Detect which cell encompasses the target text, then output its (X, Y) center coordinate. 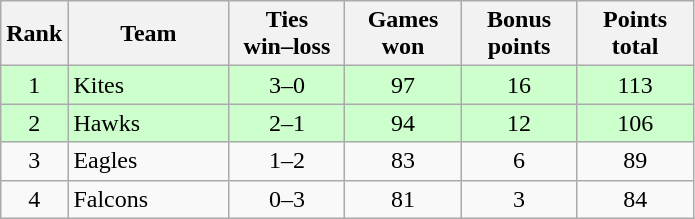
1 (34, 85)
84 (635, 199)
97 (403, 85)
113 (635, 85)
Eagles (148, 161)
94 (403, 123)
Kites (148, 85)
12 (519, 123)
3–0 (287, 85)
Gameswon (403, 34)
89 (635, 161)
Pointstotal (635, 34)
4 (34, 199)
Team (148, 34)
Tieswin–loss (287, 34)
16 (519, 85)
2 (34, 123)
6 (519, 161)
83 (403, 161)
1–2 (287, 161)
Rank (34, 34)
106 (635, 123)
0–3 (287, 199)
Falcons (148, 199)
81 (403, 199)
2–1 (287, 123)
Bonuspoints (519, 34)
Hawks (148, 123)
